Output the (x, y) coordinate of the center of the cell containing the given text.  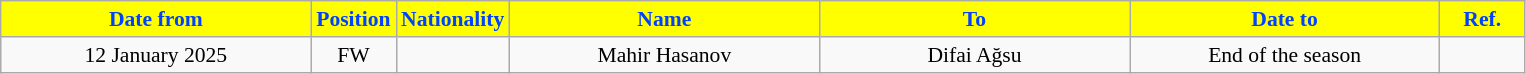
Date from (156, 19)
Date to (1285, 19)
Mahir Hasanov (664, 55)
To (974, 19)
Nationality (452, 19)
Position (354, 19)
End of the season (1285, 55)
12 January 2025 (156, 55)
Ref. (1482, 19)
FW (354, 55)
Difai Ağsu (974, 55)
Name (664, 19)
